Pinpoint the cell where the given text exists, returning its [X, Y] midpoint coordinate. 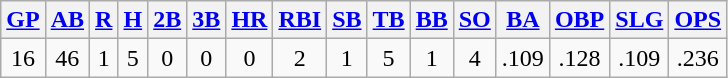
SLG [640, 20]
TB [388, 20]
OBP [579, 20]
R [104, 20]
OPS [698, 20]
HR [250, 20]
H [133, 20]
2B [168, 20]
3B [206, 20]
BA [522, 20]
46 [67, 58]
SB [347, 20]
16 [23, 58]
RBI [300, 20]
GP [23, 20]
.128 [579, 58]
2 [300, 58]
BB [432, 20]
AB [67, 20]
SO [474, 20]
4 [474, 58]
.236 [698, 58]
